Locate the cell with the specified text and output its (X, Y) center coordinate. 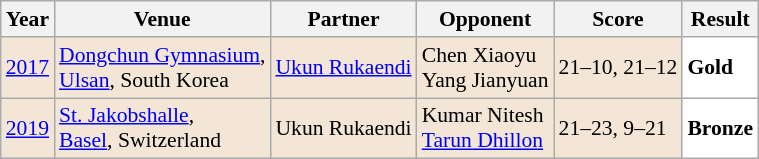
Kumar Nitesh Tarun Dhillon (486, 128)
St. Jakobshalle,Basel, Switzerland (162, 128)
Dongchun Gymnasium,Ulsan, South Korea (162, 68)
21–10, 21–12 (618, 68)
Score (618, 19)
Venue (162, 19)
Result (720, 19)
Opponent (486, 19)
Gold (720, 68)
Year (28, 19)
2017 (28, 68)
Bronze (720, 128)
21–23, 9–21 (618, 128)
2019 (28, 128)
Chen Xiaoyu Yang Jianyuan (486, 68)
Partner (343, 19)
